Scan for the cell matching the given text and deliver its [X, Y] coordinate at center. 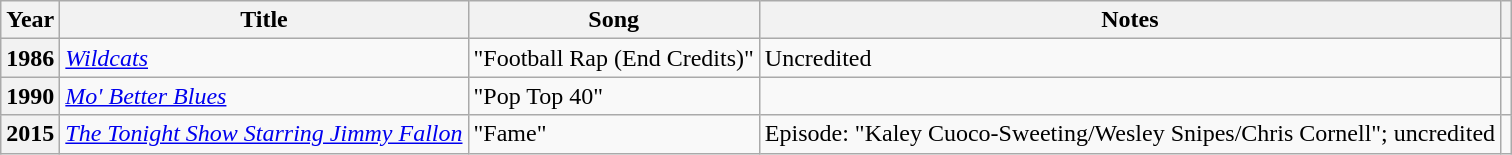
The Tonight Show Starring Jimmy Fallon [264, 134]
Wildcats [264, 58]
Notes [1130, 20]
1990 [30, 96]
Title [264, 20]
"Pop Top 40" [614, 96]
Uncredited [1130, 58]
Episode: "Kaley Cuoco-Sweeting/Wesley Snipes/Chris Cornell"; uncredited [1130, 134]
Year [30, 20]
"Fame" [614, 134]
1986 [30, 58]
Song [614, 20]
2015 [30, 134]
"Football Rap (End Credits)" [614, 58]
Mo' Better Blues [264, 96]
